Capture the cell that displays the provided text and extract its (X, Y) central coordinate. 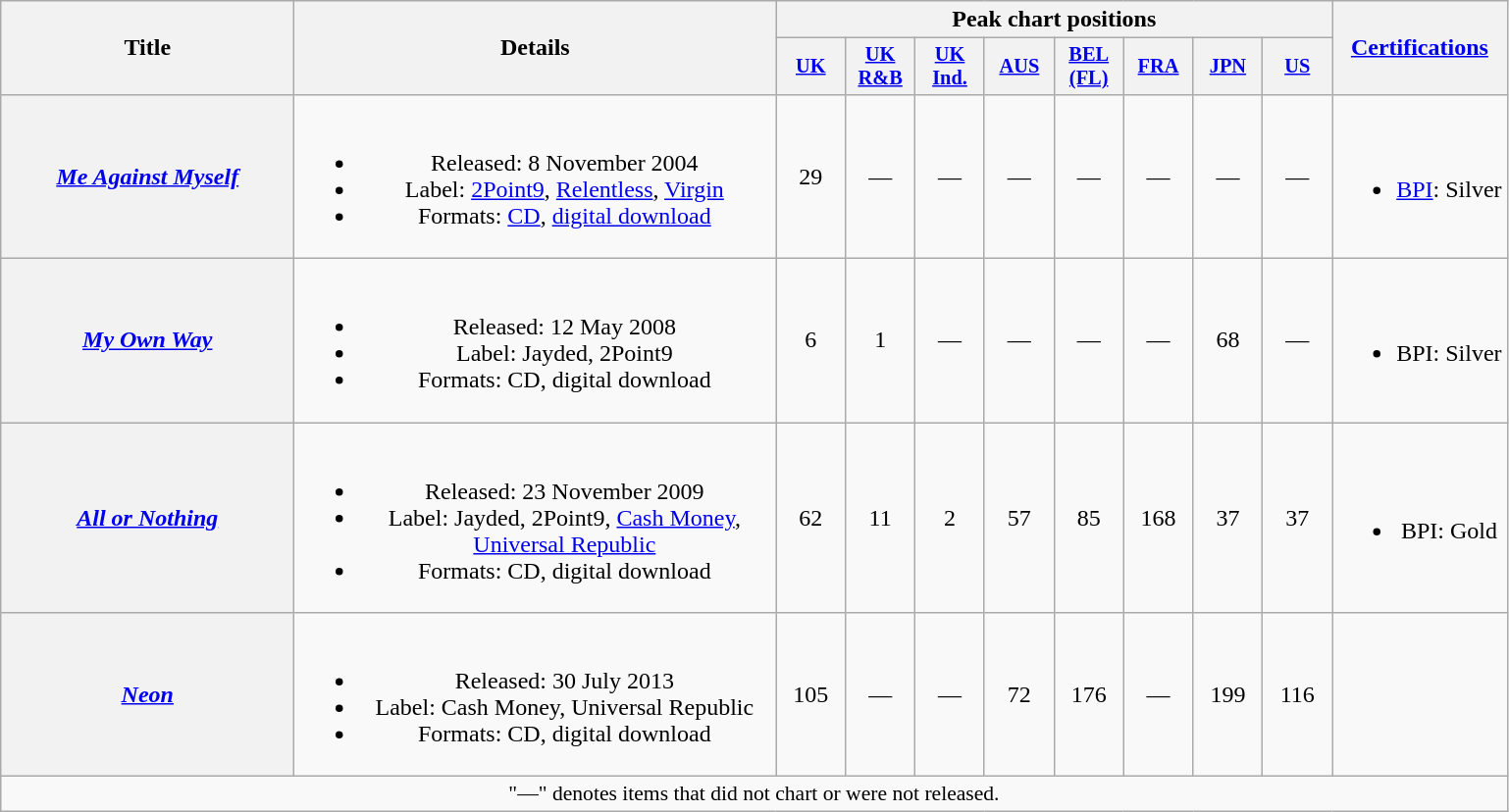
6 (810, 341)
Title (147, 48)
57 (1018, 518)
72 (1018, 694)
Released: 12 May 2008Label: Jayded, 2Point9Formats: CD, digital download (536, 341)
Released: 23 November 2009Label: Jayded, 2Point9, Cash Money,Universal RepublicFormats: CD, digital download (536, 518)
105 (810, 694)
Details (536, 48)
BEL(FL) (1089, 67)
116 (1297, 694)
2 (950, 518)
Me Against Myself (147, 177)
FRA (1158, 67)
All or Nothing (147, 518)
UKR&B (881, 67)
29 (810, 177)
199 (1228, 694)
"—" denotes items that did not chart or were not released. (754, 794)
BPI: Gold (1420, 518)
1 (881, 341)
176 (1089, 694)
Peak chart positions (1054, 20)
AUS (1018, 67)
UKInd. (950, 67)
62 (810, 518)
11 (881, 518)
85 (1089, 518)
Certifications (1420, 48)
68 (1228, 341)
Neon (147, 694)
My Own Way (147, 341)
JPN (1228, 67)
168 (1158, 518)
US (1297, 67)
Released: 8 November 2004Label: 2Point9, Relentless, VirginFormats: CD, digital download (536, 177)
Released: 30 July 2013Label: Cash Money, Universal RepublicFormats: CD, digital download (536, 694)
UK (810, 67)
